Detect which cell encompasses the target text, then output its [X, Y] center coordinate. 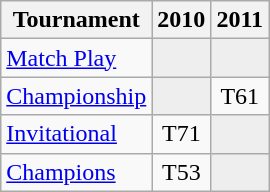
T61 [240, 96]
2011 [240, 20]
T53 [182, 172]
Match Play [76, 58]
Championship [76, 96]
Invitational [76, 134]
Tournament [76, 20]
T71 [182, 134]
2010 [182, 20]
Champions [76, 172]
